Determine the (x, y) coordinate at the center of the cell enclosing the given text.  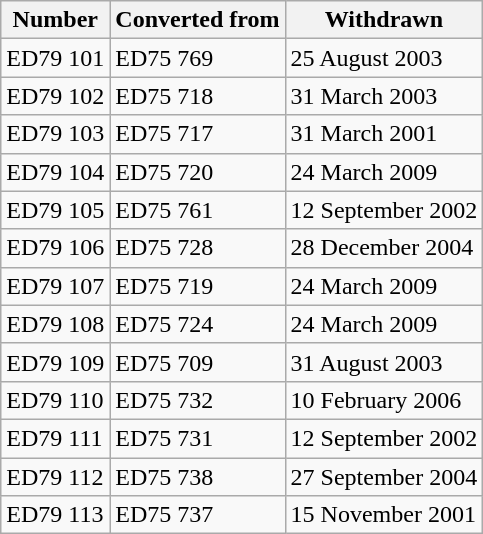
31 March 2001 (384, 134)
ED79 111 (56, 438)
ED75 717 (198, 134)
ED75 728 (198, 248)
ED75 732 (198, 400)
25 August 2003 (384, 58)
ED79 108 (56, 324)
Converted from (198, 20)
ED79 101 (56, 58)
ED75 718 (198, 96)
ED79 109 (56, 362)
Number (56, 20)
ED75 769 (198, 58)
ED79 107 (56, 286)
ED75 731 (198, 438)
31 March 2003 (384, 96)
27 September 2004 (384, 477)
ED75 719 (198, 286)
ED75 737 (198, 515)
ED79 112 (56, 477)
ED79 106 (56, 248)
ED79 105 (56, 210)
ED79 110 (56, 400)
Withdrawn (384, 20)
ED79 103 (56, 134)
10 February 2006 (384, 400)
ED75 720 (198, 172)
15 November 2001 (384, 515)
31 August 2003 (384, 362)
ED79 102 (56, 96)
ED79 113 (56, 515)
ED75 738 (198, 477)
28 December 2004 (384, 248)
ED75 724 (198, 324)
ED75 709 (198, 362)
ED79 104 (56, 172)
ED75 761 (198, 210)
